Pinpoint the cell where the given text exists, returning its (x, y) midpoint coordinate. 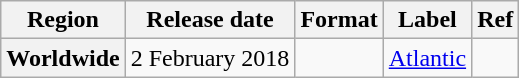
Worldwide (63, 58)
Ref (496, 20)
2 February 2018 (210, 58)
Atlantic (427, 58)
Format (339, 20)
Label (427, 20)
Release date (210, 20)
Region (63, 20)
